Capture the cell that displays the provided text and extract its [x, y] central coordinate. 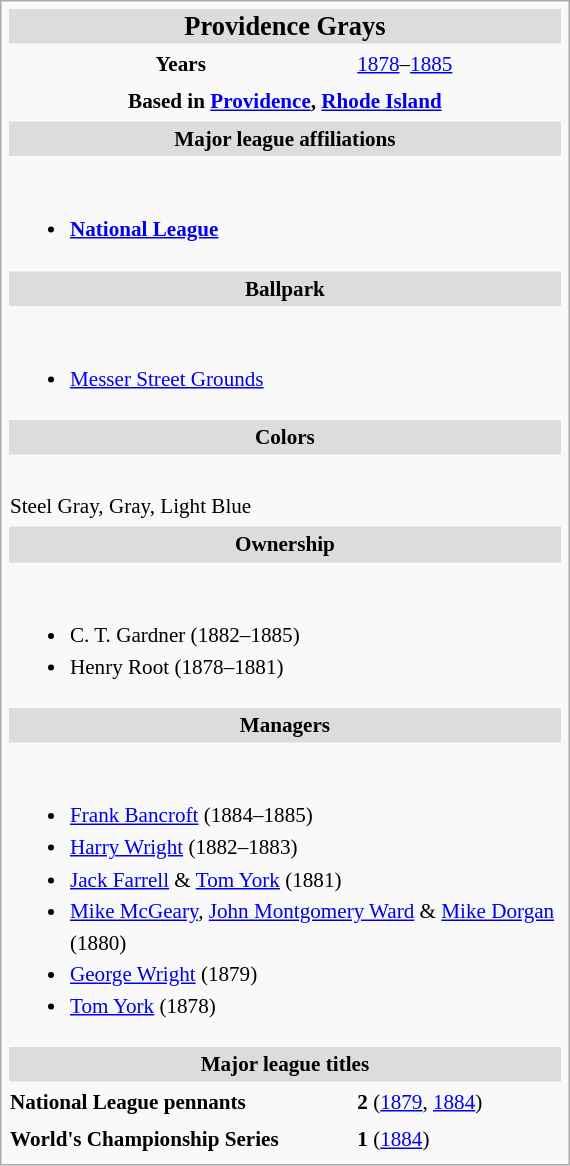
C. T. Gardner (1882–1885)Henry Root (1878–1881) [284, 635]
Steel Gray, Gray, Light Blue [284, 491]
Based in Providence, Rhode Island [284, 102]
Major league titles [284, 1064]
Years [180, 64]
National League [284, 214]
Colors [284, 438]
1 (1884) [459, 1140]
Ballpark [284, 288]
2 (1879, 1884) [459, 1102]
Messer Street Grounds [284, 364]
Managers [284, 726]
National League pennants [180, 1102]
Ownership [284, 544]
Providence Grays [284, 26]
1878–1885 [459, 64]
Major league affiliations [284, 140]
World's Championship Series [180, 1140]
